Determine the (X, Y) coordinate at the center of the cell enclosing the given text.  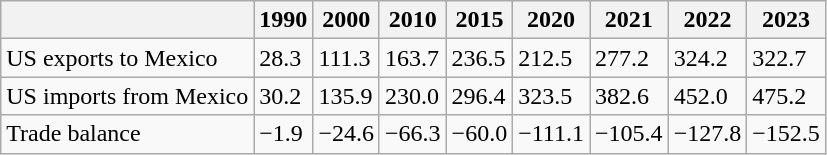
−60.0 (480, 134)
US imports from Mexico (128, 96)
2000 (346, 20)
111.3 (346, 58)
2010 (412, 20)
163.7 (412, 58)
296.4 (480, 96)
323.5 (552, 96)
−152.5 (786, 134)
230.0 (412, 96)
−111.1 (552, 134)
2023 (786, 20)
−105.4 (630, 134)
322.7 (786, 58)
−127.8 (708, 134)
1990 (284, 20)
277.2 (630, 58)
2022 (708, 20)
28.3 (284, 58)
135.9 (346, 96)
−66.3 (412, 134)
US exports to Mexico (128, 58)
2021 (630, 20)
2020 (552, 20)
382.6 (630, 96)
452.0 (708, 96)
30.2 (284, 96)
324.2 (708, 58)
−1.9 (284, 134)
−24.6 (346, 134)
2015 (480, 20)
212.5 (552, 58)
475.2 (786, 96)
236.5 (480, 58)
Trade balance (128, 134)
